Scan for the cell matching the given text and deliver its (x, y) coordinate at center. 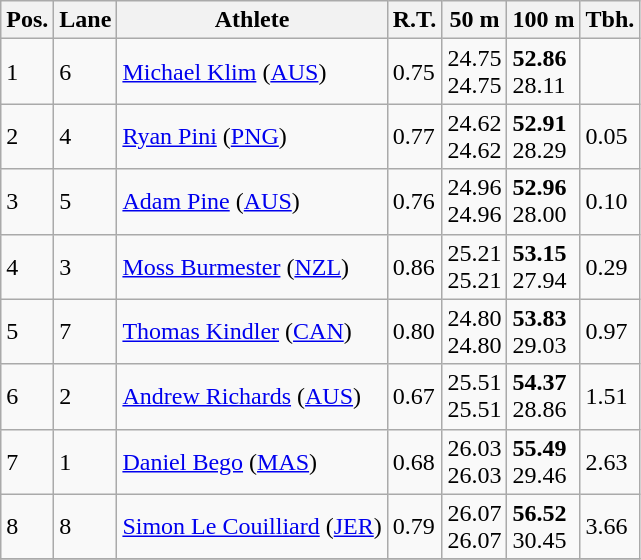
0.97 (610, 332)
25.5125.51 (474, 396)
56.5230.45 (544, 526)
0.68 (414, 462)
24.9624.96 (474, 202)
1.51 (610, 396)
0.77 (414, 136)
26.0726.07 (474, 526)
26.0326.03 (474, 462)
0.67 (414, 396)
24.6224.62 (474, 136)
Pos. (28, 20)
50 m (474, 20)
0.05 (610, 136)
Athlete (252, 20)
0.86 (414, 266)
25.2125.21 (474, 266)
Adam Pine (AUS) (252, 202)
Ryan Pini (PNG) (252, 136)
Michael Klim (AUS) (252, 72)
Daniel Bego (MAS) (252, 462)
100 m (544, 20)
53.1527.94 (544, 266)
52.9628.00 (544, 202)
24.8024.80 (474, 332)
0.79 (414, 526)
52.9128.29 (544, 136)
52.8628.11 (544, 72)
Tbh. (610, 20)
2.63 (610, 462)
0.29 (610, 266)
Lane (86, 20)
Thomas Kindler (CAN) (252, 332)
0.75 (414, 72)
54.3728.86 (544, 396)
Andrew Richards (AUS) (252, 396)
0.80 (414, 332)
55.4929.46 (544, 462)
24.7524.75 (474, 72)
0.76 (414, 202)
53.8329.03 (544, 332)
3.66 (610, 526)
Simon Le Couilliard (JER) (252, 526)
Moss Burmester (NZL) (252, 266)
R.T. (414, 20)
0.10 (610, 202)
